Search for the cell housing the specified text and yield its [x, y] center coordinate. 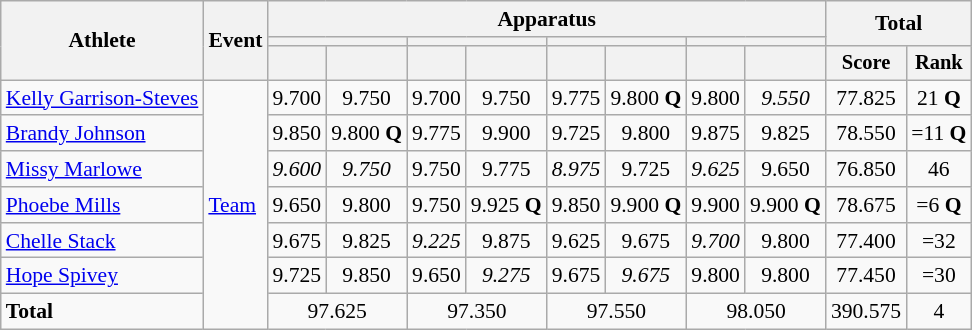
97.550 [617, 312]
9.225 [436, 241]
Event [235, 40]
76.850 [866, 169]
9.275 [506, 276]
77.450 [866, 276]
21 Q [938, 98]
8.975 [576, 169]
Athlete [102, 40]
46 [938, 169]
Hope Spivey [102, 276]
Phoebe Mills [102, 205]
Kelly Garrison-Steves [102, 98]
=6 Q [938, 205]
Chelle Stack [102, 241]
4 [938, 312]
77.825 [866, 98]
=30 [938, 276]
78.675 [866, 205]
97.625 [337, 312]
Rank [938, 63]
=11 Q [938, 134]
97.350 [477, 312]
Score [866, 63]
Apparatus [546, 19]
=32 [938, 241]
Missy Marlowe [102, 169]
Brandy Johnson [102, 134]
9.600 [296, 169]
9.550 [786, 98]
78.550 [866, 134]
390.575 [866, 312]
77.400 [866, 241]
9.925 Q [506, 205]
98.050 [756, 312]
Team [235, 204]
